Capture the cell that displays the provided text and extract its [x, y] central coordinate. 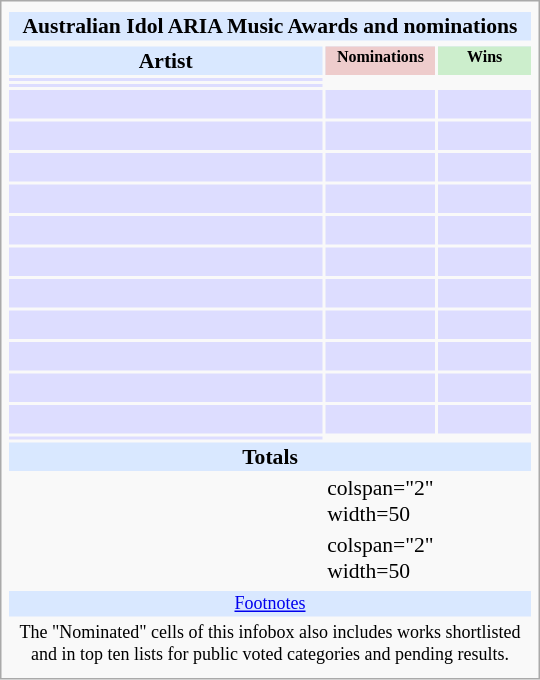
Nominations [381, 60]
Artist [166, 60]
Footnotes [270, 604]
Australian Idol ARIA Music Awards and nominations [270, 26]
The "Nominated" cells of this infobox also includes works shortlisted and in top ten lists for public voted categories and pending results. [270, 643]
Wins [484, 60]
Totals [270, 456]
